Return (X, Y) of the center of cell containing provided text 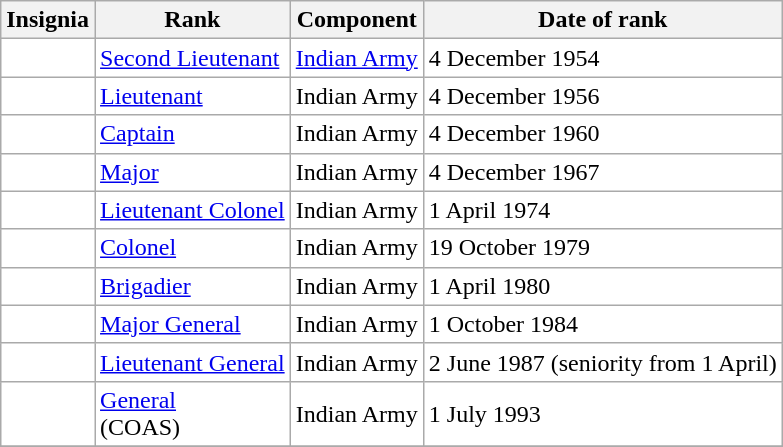
4 December 1960 (602, 134)
Lieutenant (193, 96)
1 April 1974 (602, 210)
Captain (193, 134)
General(COAS) (193, 414)
19 October 1979 (602, 248)
4 December 1956 (602, 96)
Date of rank (602, 20)
Brigadier (193, 286)
Lieutenant Colonel (193, 210)
Second Lieutenant (193, 58)
Insignia (48, 20)
Rank (193, 20)
1 October 1984 (602, 324)
4 December 1967 (602, 172)
4 December 1954 (602, 58)
Component (356, 20)
Major General (193, 324)
Lieutenant General (193, 362)
2 June 1987 (seniority from 1 April) (602, 362)
1 April 1980 (602, 286)
1 July 1993 (602, 414)
Major (193, 172)
Colonel (193, 248)
